Pinpoint the cell where the given text exists, returning its (X, Y) midpoint coordinate. 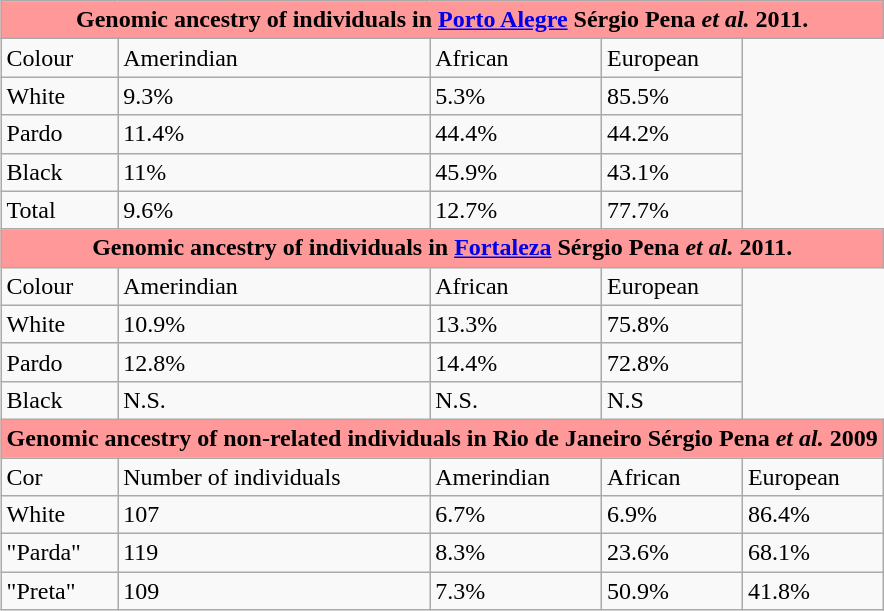
77.7% (672, 210)
43.1% (672, 172)
107 (274, 515)
45.9% (516, 172)
"Preta" (60, 591)
86.4% (812, 515)
41.8% (812, 591)
23.6% (672, 553)
11.4% (274, 134)
5.3% (516, 96)
9.3% (274, 96)
6.7% (516, 515)
11% (274, 172)
Cor (60, 477)
Genomic ancestry of individuals in Fortaleza Sérgio Pena et al. 2011. (442, 248)
N.S (672, 400)
Genomic ancestry of individuals in Porto Alegre Sérgio Pena et al. 2011. (442, 20)
75.8% (672, 324)
14.4% (516, 362)
44.2% (672, 134)
Total (60, 210)
9.6% (274, 210)
109 (274, 591)
8.3% (516, 553)
6.9% (672, 515)
Number of individuals (274, 477)
85.5% (672, 96)
50.9% (672, 591)
7.3% (516, 591)
10.9% (274, 324)
68.1% (812, 553)
12.7% (516, 210)
"Parda" (60, 553)
12.8% (274, 362)
72.8% (672, 362)
44.4% (516, 134)
119 (274, 553)
Genomic ancestry of non-related individuals in Rio de Janeiro Sérgio Pena et al. 2009 (442, 438)
13.3% (516, 324)
